Pinpoint the cell where the given text exists, returning its [x, y] midpoint coordinate. 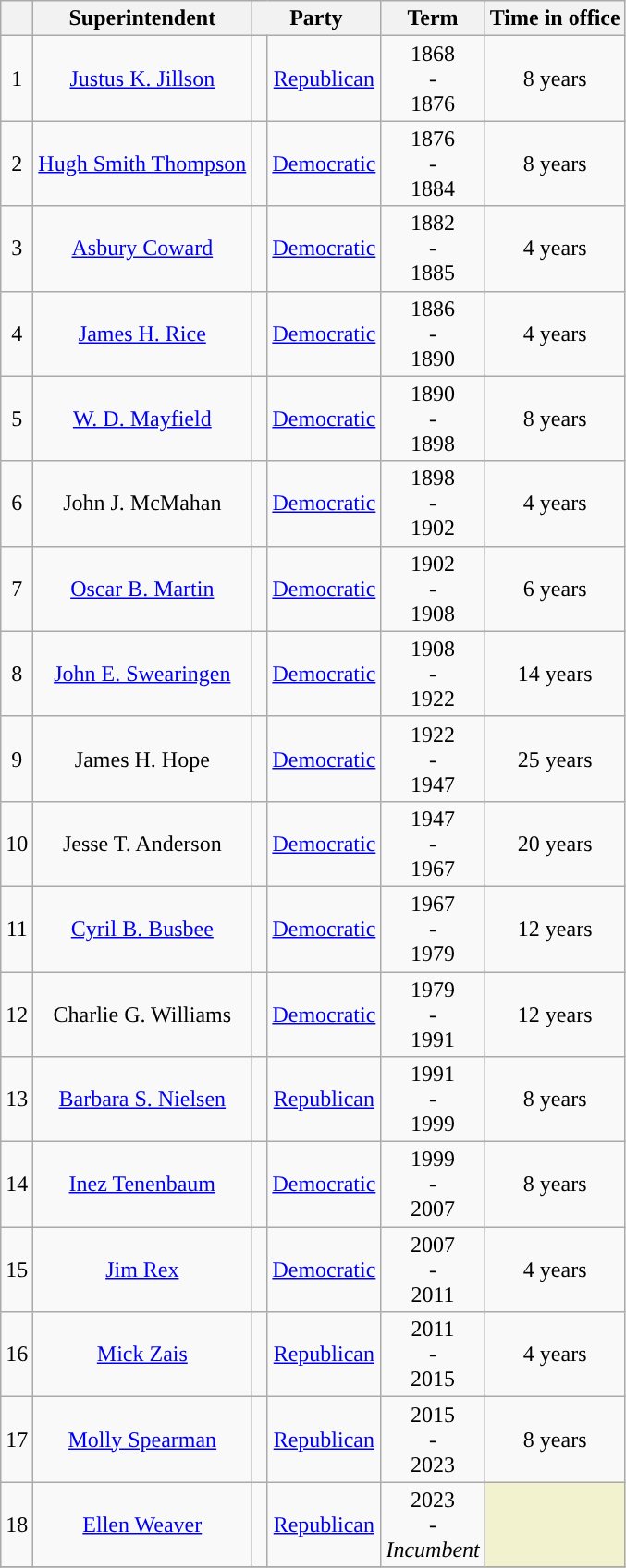
James H. Rice [142, 334]
1882-1885 [433, 249]
Ellen Weaver [142, 1525]
Superintendent [142, 18]
Justus K. Jillson [142, 79]
5 [17, 419]
James H. Hope [142, 759]
Charlie G. Williams [142, 1015]
1999-2007 [433, 1185]
Asbury Coward [142, 249]
3 [17, 249]
15 [17, 1270]
4 [17, 334]
16 [17, 1355]
1868-1876 [433, 79]
1902-1908 [433, 589]
W. D. Mayfield [142, 419]
Molly Spearman [142, 1440]
9 [17, 759]
17 [17, 1440]
1979-1991 [433, 1015]
Hugh Smith Thompson [142, 164]
1922-1947 [433, 759]
1908-1922 [433, 674]
7 [17, 589]
John J. McMahan [142, 504]
10 [17, 844]
2 [17, 164]
1991-1999 [433, 1100]
14 years [555, 674]
6 [17, 504]
Mick Zais [142, 1355]
6 years [555, 589]
2011-2015 [433, 1355]
1890-1898 [433, 419]
13 [17, 1100]
11 [17, 929]
1898-1902 [433, 504]
Term [433, 18]
Cyril B. Busbee [142, 929]
1886-1890 [433, 334]
Jesse T. Anderson [142, 844]
18 [17, 1525]
Time in office [555, 18]
John E. Swearingen [142, 674]
14 [17, 1185]
Oscar B. Martin [142, 589]
1876-1884 [433, 164]
Inez Tenenbaum [142, 1185]
20 years [555, 844]
12 [17, 1015]
Barbara S. Nielsen [142, 1100]
Party [316, 18]
2015-2023 [433, 1440]
25 years [555, 759]
1947-1967 [433, 844]
1 [17, 79]
1967-1979 [433, 929]
2023-Incumbent [433, 1525]
Jim Rex [142, 1270]
8 [17, 674]
2007-2011 [433, 1270]
